Capture the cell that displays the provided text and extract its (X, Y) central coordinate. 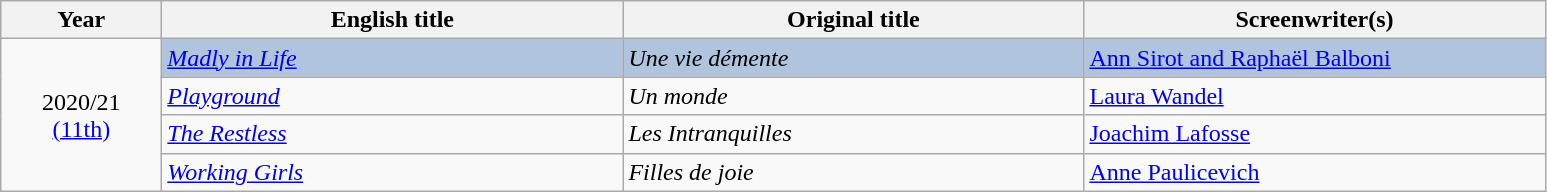
Madly in Life (392, 58)
Working Girls (392, 172)
Ann Sirot and Raphaël Balboni (1314, 58)
The Restless (392, 134)
Anne Paulicevich (1314, 172)
2020/21(11th) (82, 115)
Un monde (854, 96)
Year (82, 20)
Une vie démente (854, 58)
Playground (392, 96)
Les Intranquilles (854, 134)
Laura Wandel (1314, 96)
Original title (854, 20)
Screenwriter(s) (1314, 20)
Joachim Lafosse (1314, 134)
Filles de joie (854, 172)
English title (392, 20)
